Pinpoint the cell where the given text exists, returning its [X, Y] midpoint coordinate. 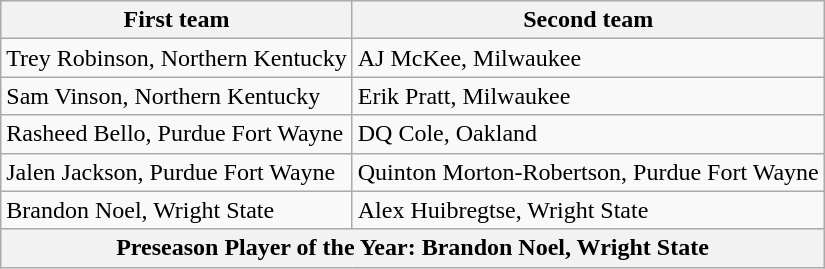
Rasheed Bello, Purdue Fort Wayne [176, 134]
AJ McKee, Milwaukee [588, 58]
Alex Huibregtse, Wright State [588, 210]
Jalen Jackson, Purdue Fort Wayne [176, 172]
Trey Robinson, Northern Kentucky [176, 58]
Preseason Player of the Year: Brandon Noel, Wright State [412, 248]
Sam Vinson, Northern Kentucky [176, 96]
Second team [588, 20]
DQ Cole, Oakland [588, 134]
Erik Pratt, Milwaukee [588, 96]
Quinton Morton-Robertson, Purdue Fort Wayne [588, 172]
Brandon Noel, Wright State [176, 210]
First team [176, 20]
